Find where the given text appears and provide that cell's center as (x, y) coordinate. 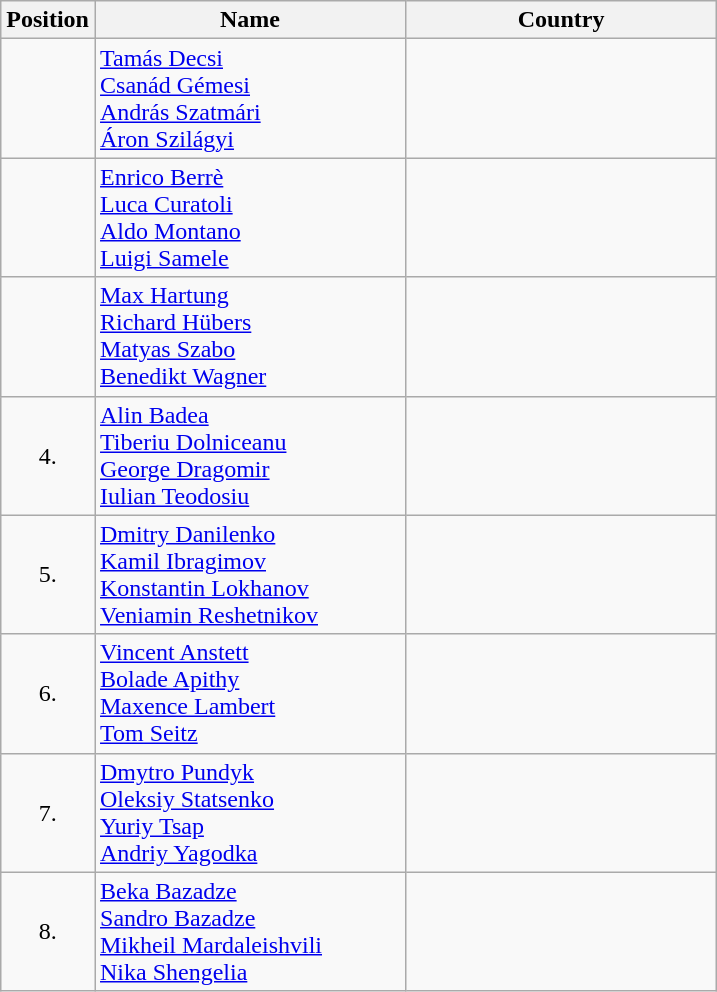
Name (250, 20)
Beka BazadzeSandro BazadzeMikheil MardaleishviliNika Shengelia (250, 932)
Dmitry DanilenkoKamil IbragimovKonstantin LokhanovVeniamin Reshetnikov (250, 574)
8. (48, 932)
Country (562, 20)
Alin BadeaTiberiu DolniceanuGeorge DragomirIulian Teodosiu (250, 456)
Max HartungRichard HübersMatyas SzaboBenedikt Wagner (250, 336)
Enrico BerrèLuca CuratoliAldo MontanoLuigi Samele (250, 218)
Vincent AnstettBolade ApithyMaxence LambertTom Seitz (250, 694)
6. (48, 694)
Tamás DecsiCsanád GémesiAndrás SzatmáriÁron Szilágyi (250, 98)
4. (48, 456)
Dmytro PundykOleksiy StatsenkoYuriy TsapAndriy Yagodka (250, 812)
7. (48, 812)
5. (48, 574)
Position (48, 20)
